Return the [x, y] coordinate for the center point of the cell that contains the specified text.  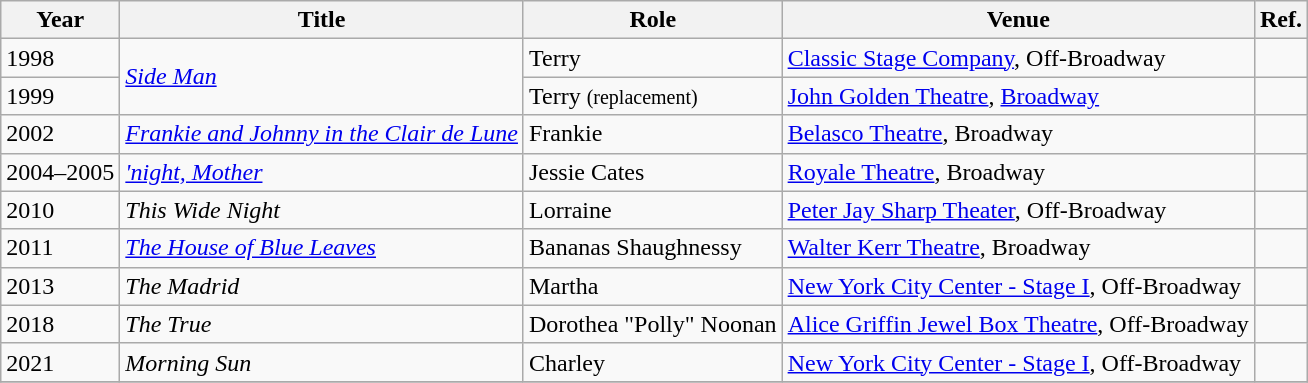
Peter Jay Sharp Theater, Off-Broadway [1018, 210]
Bananas Shaughnessy [652, 248]
The House of Blue Leaves [322, 248]
Role [652, 20]
Jessie Cates [652, 172]
Dorothea "Polly" Noonan [652, 324]
Year [60, 20]
Martha [652, 286]
2018 [60, 324]
Title [322, 20]
2010 [60, 210]
2011 [60, 248]
Lorraine [652, 210]
Walter Kerr Theatre, Broadway [1018, 248]
Frankie and Johnny in the Clair de Lune [322, 134]
Terry (replacement) [652, 96]
John Golden Theatre, Broadway [1018, 96]
'night, Mother [322, 172]
2013 [60, 286]
2004–2005 [60, 172]
2002 [60, 134]
Terry [652, 58]
Venue [1018, 20]
Classic Stage Company, Off-Broadway [1018, 58]
The Madrid [322, 286]
Charley [652, 362]
Alice Griffin Jewel Box Theatre, Off-Broadway [1018, 324]
Morning Sun [322, 362]
Side Man [322, 77]
Frankie [652, 134]
2021 [60, 362]
This Wide Night [322, 210]
Ref. [1280, 20]
Belasco Theatre, Broadway [1018, 134]
The True [322, 324]
1999 [60, 96]
1998 [60, 58]
Royale Theatre, Broadway [1018, 172]
